For the text-containing cell, return its midpoint in (X, Y) coordinate format. 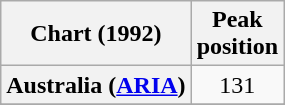
131 (237, 85)
Peak position (237, 34)
Chart (1992) (96, 34)
Australia (ARIA) (96, 85)
